Return the (X, Y) coordinate for the center point of the cell that contains the specified text.  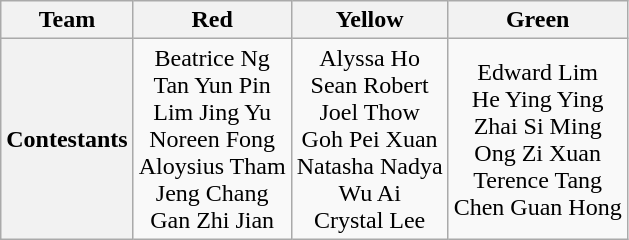
Green (538, 20)
Contestants (67, 139)
Edward Lim He Ying Ying Zhai Si Ming Ong Zi Xuan Terence Tang Chen Guan Hong (538, 139)
Red (212, 20)
Alyssa Ho Sean Robert Joel Thow Goh Pei Xuan Natasha Nadya Wu Ai Crystal Lee (370, 139)
Team (67, 20)
Yellow (370, 20)
Beatrice Ng Tan Yun Pin Lim Jing Yu Noreen Fong Aloysius Tham Jeng Chang Gan Zhi Jian (212, 139)
